Return the (X, Y) coordinate for the center point of the cell that contains the specified text.  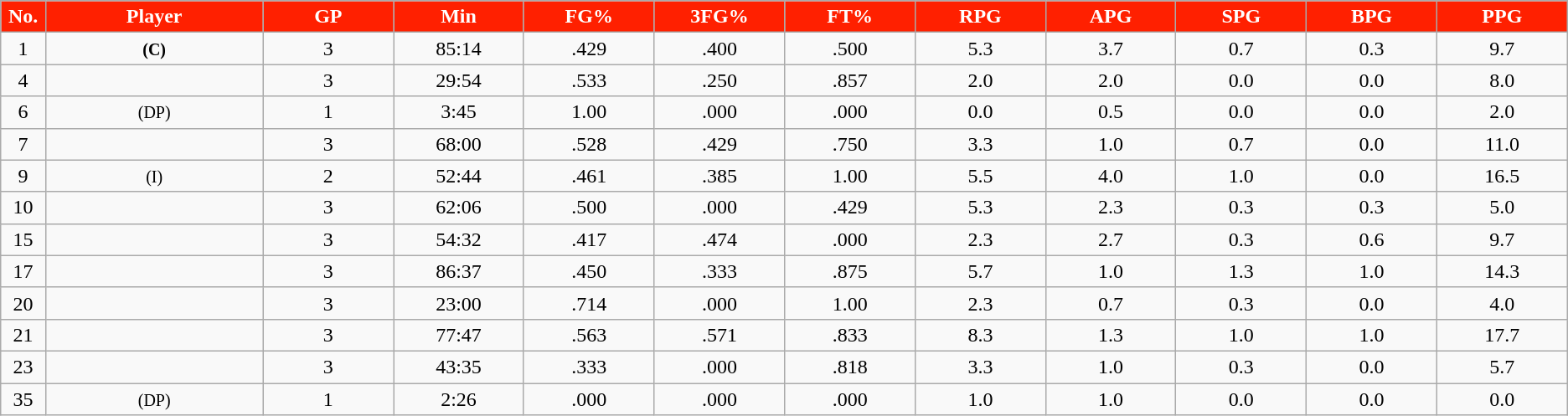
.417 (589, 239)
.450 (589, 271)
BPG (1372, 17)
Player (154, 17)
14.3 (1502, 271)
.857 (850, 80)
16.5 (1502, 176)
.833 (850, 335)
29:54 (459, 80)
SPG (1241, 17)
.385 (720, 176)
RPG (981, 17)
23 (23, 367)
15 (23, 239)
.474 (720, 239)
APG (1111, 17)
.400 (720, 49)
.461 (589, 176)
11.0 (1502, 144)
35 (23, 399)
.714 (589, 303)
8.3 (981, 335)
2 (328, 176)
3:45 (459, 112)
(C) (154, 49)
FG% (589, 17)
.250 (720, 80)
3.7 (1111, 49)
62:06 (459, 208)
23:00 (459, 303)
Min (459, 17)
2.7 (1111, 239)
4 (23, 80)
5.5 (981, 176)
.818 (850, 367)
.533 (589, 80)
0.5 (1111, 112)
.750 (850, 144)
PPG (1502, 17)
17 (23, 271)
20 (23, 303)
6 (23, 112)
43:35 (459, 367)
GP (328, 17)
9 (23, 176)
86:37 (459, 271)
54:32 (459, 239)
52:44 (459, 176)
No. (23, 17)
10 (23, 208)
0.6 (1372, 239)
(I) (154, 176)
.563 (589, 335)
77:47 (459, 335)
8.0 (1502, 80)
.875 (850, 271)
2:26 (459, 399)
17.7 (1502, 335)
3FG% (720, 17)
85:14 (459, 49)
5.0 (1502, 208)
.571 (720, 335)
7 (23, 144)
21 (23, 335)
FT% (850, 17)
.528 (589, 144)
68:00 (459, 144)
